For the text-containing cell, return its midpoint in [X, Y] coordinate format. 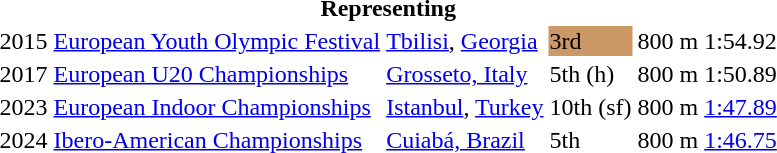
Grosseto, Italy [465, 74]
European U20 Championships [217, 74]
3rd [590, 41]
5th (h) [590, 74]
Istanbul, Turkey [465, 107]
European Youth Olympic Festival [217, 41]
Tbilisi, Georgia [465, 41]
10th (sf) [590, 107]
European Indoor Championships [217, 107]
